Output the [x, y] coordinate of the center of the cell containing the given text.  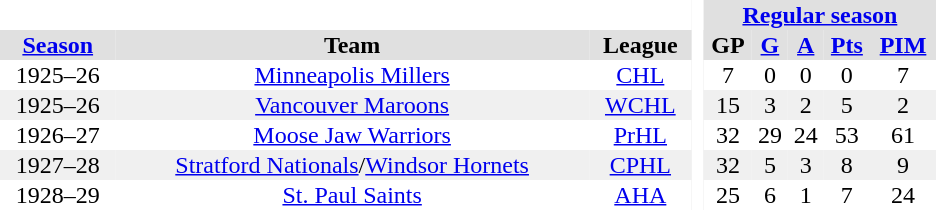
G [770, 45]
6 [770, 195]
1927–28 [58, 165]
8 [847, 165]
Stratford Nationals/Windsor Hornets [352, 165]
1926–27 [58, 135]
9 [903, 165]
Moose Jaw Warriors [352, 135]
WCHL [640, 105]
Pts [847, 45]
GP [728, 45]
Regular season [820, 15]
AHA [640, 195]
Vancouver Maroons [352, 105]
1 [806, 195]
15 [728, 105]
A [806, 45]
Season [58, 45]
PIM [903, 45]
CPHL [640, 165]
Team [352, 45]
CHL [640, 75]
Minneapolis Millers [352, 75]
1928–29 [58, 195]
25 [728, 195]
St. Paul Saints [352, 195]
29 [770, 135]
53 [847, 135]
PrHL [640, 135]
61 [903, 135]
League [640, 45]
